Identify which cell holds the provided text, then report its [X, Y] central coordinate. 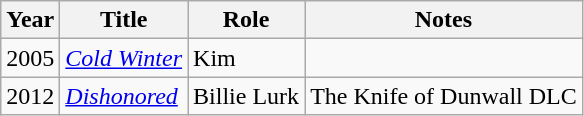
The Knife of Dunwall DLC [444, 96]
Kim [246, 58]
Year [30, 20]
Billie Lurk [246, 96]
Dishonored [124, 96]
Role [246, 20]
Title [124, 20]
2005 [30, 58]
Cold Winter [124, 58]
2012 [30, 96]
Notes [444, 20]
